Output the (X, Y) coordinate of the center of the cell containing the given text.  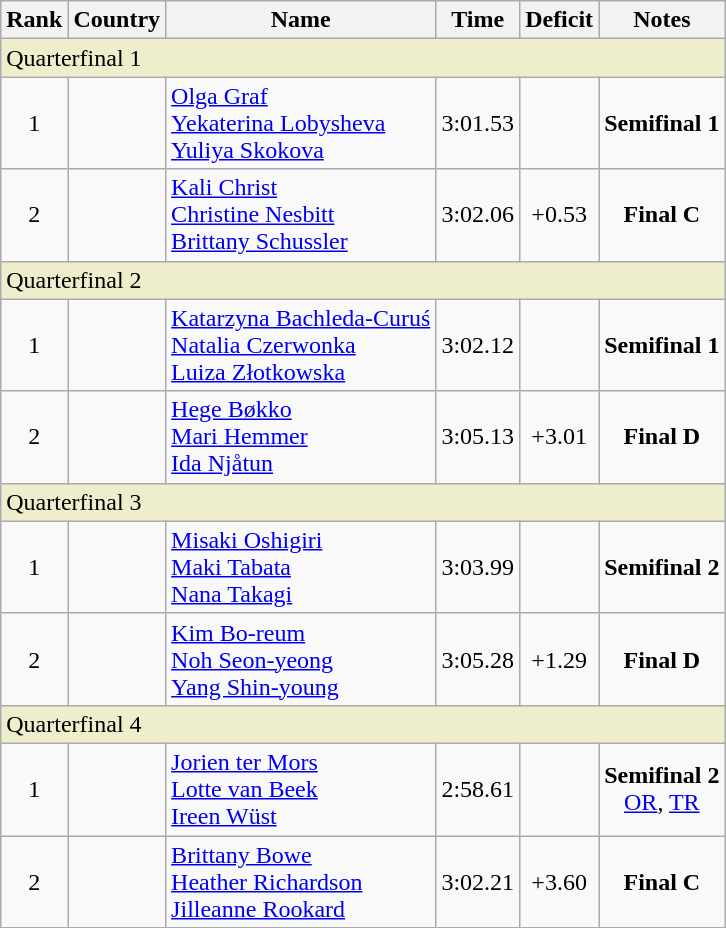
Quarterfinal 3 (363, 502)
3:02.21 (478, 882)
Semifinal 2 (662, 567)
+3.01 (560, 437)
3:05.28 (478, 659)
3:01.53 (478, 123)
Quarterfinal 1 (363, 58)
Misaki OshigiriMaki TabataNana Takagi (301, 567)
Brittany BoweHeather RichardsonJilleanne Rookard (301, 882)
Quarterfinal 4 (363, 724)
3:05.13 (478, 437)
Time (478, 20)
3:02.06 (478, 215)
Country (117, 20)
Semifinal 2OR, TR (662, 789)
Kim Bo-reumNoh Seon-yeongYang Shin-young (301, 659)
Deficit (560, 20)
3:02.12 (478, 345)
+3.60 (560, 882)
Katarzyna Bachleda-CuruśNatalia CzerwonkaLuiza Złotkowska (301, 345)
Notes (662, 20)
+0.53 (560, 215)
Rank (34, 20)
Kali ChristChristine NesbittBrittany Schussler (301, 215)
2:58.61 (478, 789)
Name (301, 20)
Olga GrafYekaterina LobyshevaYuliya Skokova (301, 123)
3:03.99 (478, 567)
Quarterfinal 2 (363, 280)
Jorien ter MorsLotte van BeekIreen Wüst (301, 789)
+1.29 (560, 659)
Hege BøkkoMari HemmerIda Njåtun (301, 437)
